Scan for the cell matching the given text and deliver its (x, y) coordinate at center. 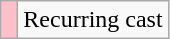
Recurring cast (93, 20)
